Determine the [X, Y] coordinate at the center of the cell enclosing the given text.  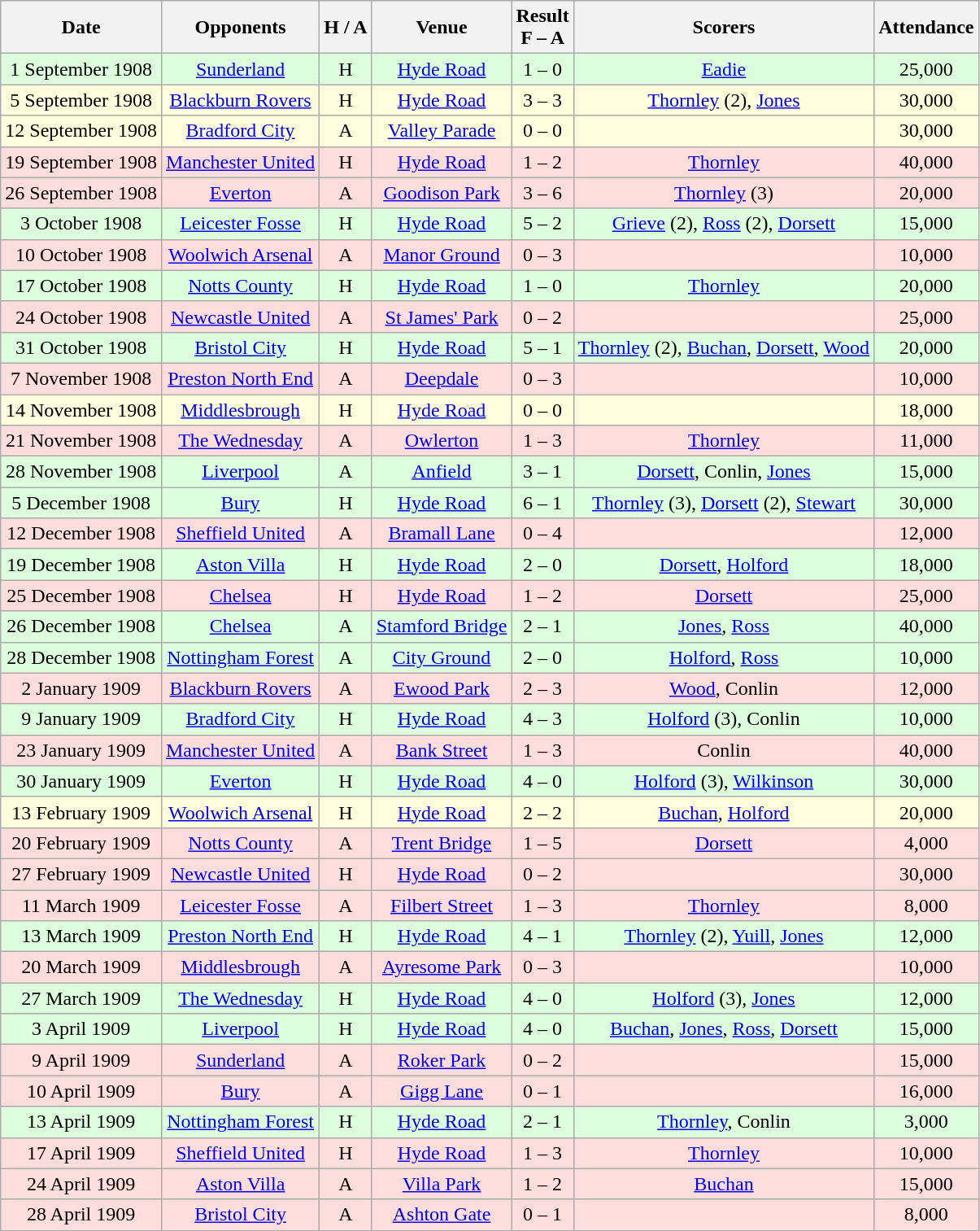
Thornley (2), Buchan, Dorsett, Wood [724, 347]
Deepdale [442, 378]
Thornley (3) [724, 193]
14 November 1908 [81, 409]
Dorsett, Holford [724, 565]
Ayresome Park [442, 967]
Jones, Ross [724, 626]
28 December 1908 [81, 657]
6 – 1 [542, 503]
3 October 1908 [81, 224]
Wood, Conlin [724, 688]
28 November 1908 [81, 472]
Attendance [926, 28]
2 January 1909 [81, 688]
2 – 3 [542, 688]
4,000 [926, 843]
10 October 1908 [81, 255]
Ewood Park [442, 688]
11 March 1909 [81, 906]
Buchan, Holford [724, 812]
Roker Park [442, 1060]
Thornley (2), Jones [724, 100]
Grieve (2), Ross (2), Dorsett [724, 224]
24 October 1908 [81, 316]
Dorsett, Conlin, Jones [724, 472]
Scorers [724, 28]
Valley Parade [442, 131]
Holford (3), Jones [724, 998]
3 – 1 [542, 472]
Trent Bridge [442, 843]
H / A [346, 28]
17 October 1908 [81, 286]
21 November 1908 [81, 441]
Buchan, Jones, Ross, Dorsett [724, 1029]
Stamford Bridge [442, 626]
City Ground [442, 657]
31 October 1908 [81, 347]
ResultF – A [542, 28]
1 September 1908 [81, 69]
Owlerton [442, 441]
5 September 1908 [81, 100]
12 September 1908 [81, 131]
Buchan [724, 1184]
Bramall Lane [442, 534]
Holford (3), Wilkinson [724, 781]
5 – 1 [542, 347]
Opponents [240, 28]
5 – 2 [542, 224]
25 December 1908 [81, 596]
10 April 1909 [81, 1091]
1 – 5 [542, 843]
St James' Park [442, 316]
30 January 1909 [81, 781]
9 April 1909 [81, 1060]
3,000 [926, 1122]
Eadie [724, 69]
Villa Park [442, 1184]
Venue [442, 28]
26 September 1908 [81, 193]
27 February 1909 [81, 874]
7 November 1908 [81, 378]
Ashton Gate [442, 1215]
17 April 1909 [81, 1153]
4 – 1 [542, 936]
20 March 1909 [81, 967]
13 February 1909 [81, 812]
19 September 1908 [81, 162]
11,000 [926, 441]
Holford, Ross [724, 657]
23 January 1909 [81, 750]
Anfield [442, 472]
3 – 6 [542, 193]
13 March 1909 [81, 936]
24 April 1909 [81, 1184]
2 – 2 [542, 812]
20 February 1909 [81, 843]
Thornley (2), Yuill, Jones [724, 936]
28 April 1909 [81, 1215]
26 December 1908 [81, 626]
Date [81, 28]
Filbert Street [442, 906]
Manor Ground [442, 255]
3 – 3 [542, 100]
Goodison Park [442, 193]
3 April 1909 [81, 1029]
27 March 1909 [81, 998]
12 December 1908 [81, 534]
Conlin [724, 750]
Bank Street [442, 750]
19 December 1908 [81, 565]
Holford (3), Conlin [724, 719]
Thornley (3), Dorsett (2), Stewart [724, 503]
9 January 1909 [81, 719]
13 April 1909 [81, 1122]
0 – 4 [542, 534]
5 December 1908 [81, 503]
Gigg Lane [442, 1091]
4 – 3 [542, 719]
Thornley, Conlin [724, 1122]
16,000 [926, 1091]
